Scan for the cell matching the given text and deliver its (x, y) coordinate at center. 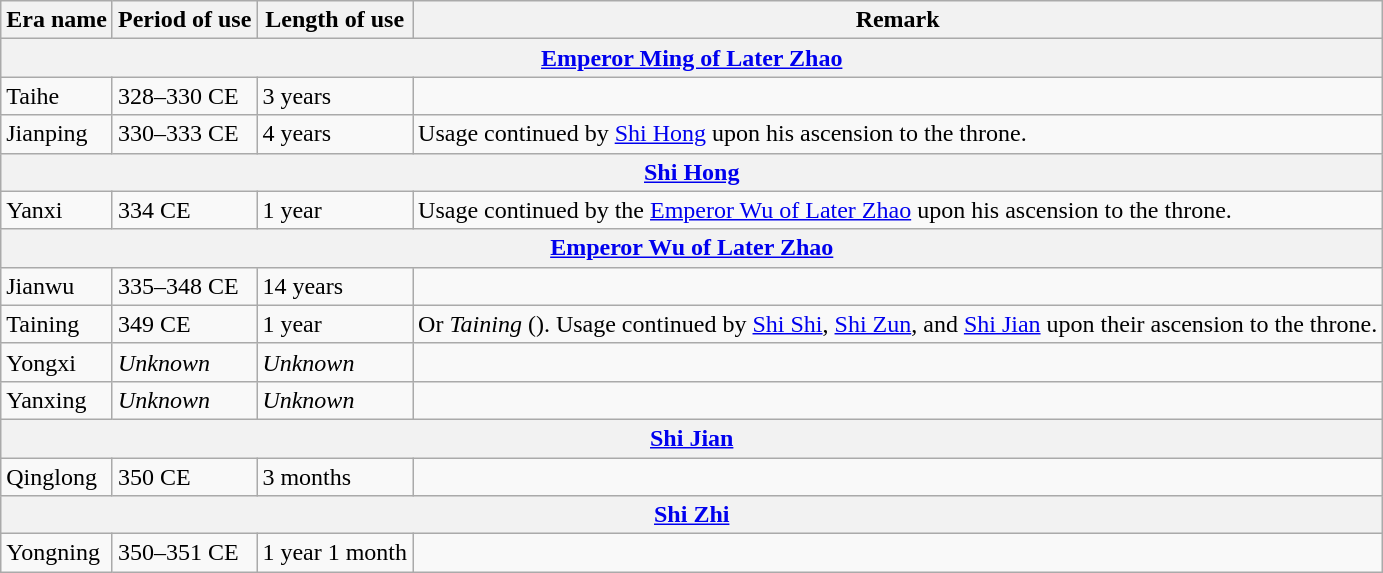
Yanxing (57, 400)
4 years (335, 134)
Shi Hong (692, 172)
Taihe (57, 96)
334 CE (184, 210)
335–348 CE (184, 286)
Jianwu (57, 286)
Jianping (57, 134)
Yanxi (57, 210)
Remark (898, 20)
Taining (57, 324)
Usage continued by Shi Hong upon his ascension to the throne. (898, 134)
Emperor Wu of Later Zhao (692, 248)
Emperor Ming of Later Zhao (692, 58)
350–351 CE (184, 553)
Qinglong (57, 477)
3 months (335, 477)
328–330 CE (184, 96)
1 year 1 month (335, 553)
Era name (57, 20)
Yongning (57, 553)
Yongxi (57, 362)
3 years (335, 96)
Shi Jian (692, 438)
Shi Zhi (692, 515)
Length of use (335, 20)
Or Taining (). Usage continued by Shi Shi, Shi Zun, and Shi Jian upon their ascension to the throne. (898, 324)
Period of use (184, 20)
14 years (335, 286)
330–333 CE (184, 134)
Usage continued by the Emperor Wu of Later Zhao upon his ascension to the throne. (898, 210)
350 CE (184, 477)
349 CE (184, 324)
